Detect which cell encompasses the target text, then output its [x, y] center coordinate. 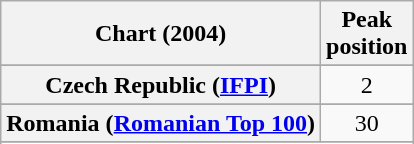
Czech Republic (IFPI) [161, 85]
Romania (Romanian Top 100) [161, 123]
Peakposition [367, 34]
Chart (2004) [161, 34]
2 [367, 85]
30 [367, 123]
